Output the (X, Y) coordinate of the center of the cell containing the given text.  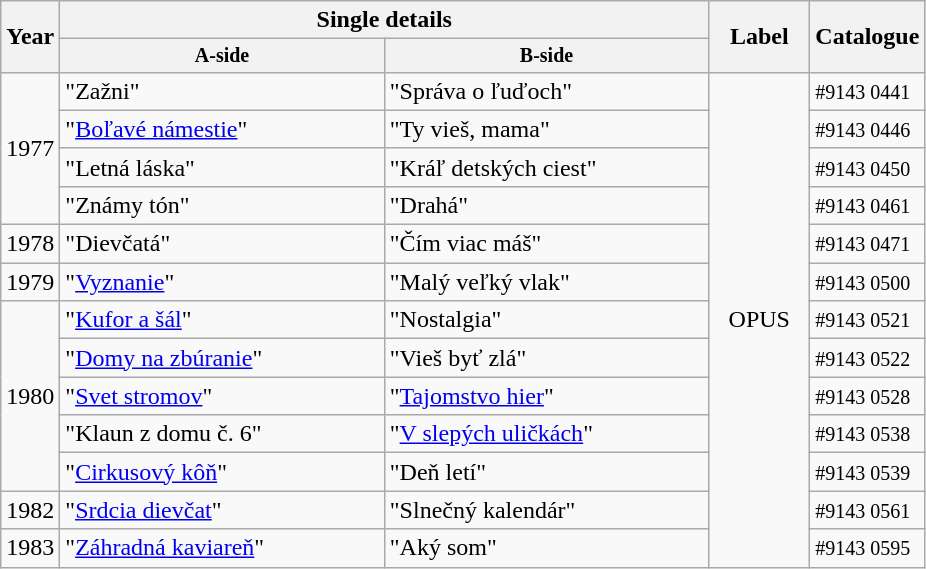
B-side (546, 56)
1982 (30, 510)
"Letná láska" (222, 167)
"Čím viac máš" (546, 244)
"Tajomstvo hier" (546, 396)
#9143 0539 (868, 472)
1980 (30, 396)
"Boľavé námestie" (222, 129)
OPUS (760, 320)
"Deň letí" (546, 472)
#9143 0500 (868, 282)
#9143 0595 (868, 548)
Catalogue (868, 37)
#9143 0522 (868, 358)
"V slepých uličkách" (546, 434)
"Nostalgia" (546, 320)
#9143 0561 (868, 510)
#9143 0461 (868, 205)
"Správa o ľuďoch" (546, 91)
"Vieš byť zlá" (546, 358)
#9143 0521 (868, 320)
#9143 0450 (868, 167)
"Kufor a šál" (222, 320)
"Klaun z domu č. 6" (222, 434)
Single details (384, 20)
"Domy na zbúranie" (222, 358)
Label (760, 37)
"Aký som" (546, 548)
"Drahá" (546, 205)
"Ty vieš, mama" (546, 129)
1977 (30, 148)
1978 (30, 244)
"Slnečný kalendár" (546, 510)
#9143 0471 (868, 244)
"Známy tón" (222, 205)
"Srdcia dievčat" (222, 510)
#9143 0441 (868, 91)
"Cirkusový kôň" (222, 472)
#9143 0446 (868, 129)
"Zažni" (222, 91)
1979 (30, 282)
"Záhradná kaviareň" (222, 548)
"Kráľ detských ciest" (546, 167)
"Vyznanie" (222, 282)
#9143 0528 (868, 396)
"Svet stromov" (222, 396)
"Malý veľký vlak" (546, 282)
#9143 0538 (868, 434)
"Dievčatá" (222, 244)
A-side (222, 56)
Year (30, 37)
1983 (30, 548)
